Find where the given text appears and provide that cell's center as [x, y] coordinate. 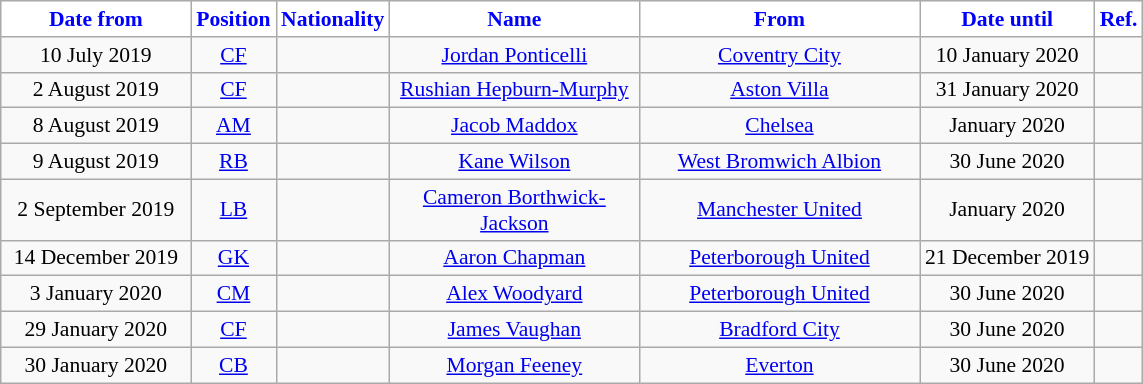
Date from [96, 19]
Everton [779, 365]
From [779, 19]
Cameron Borthwick-Jackson [514, 210]
James Vaughan [514, 330]
21 December 2019 [1008, 258]
Coventry City [779, 55]
10 January 2020 [1008, 55]
Kane Wilson [514, 162]
29 January 2020 [96, 330]
Alex Woodyard [514, 294]
Jordan Ponticelli [514, 55]
3 January 2020 [96, 294]
9 August 2019 [96, 162]
31 January 2020 [1008, 90]
Bradford City [779, 330]
Aston Villa [779, 90]
CB [234, 365]
Ref. [1119, 19]
Chelsea [779, 126]
8 August 2019 [96, 126]
Date until [1008, 19]
Morgan Feeney [514, 365]
14 December 2019 [96, 258]
RB [234, 162]
GK [234, 258]
2 August 2019 [96, 90]
Name [514, 19]
30 January 2020 [96, 365]
Position [234, 19]
West Bromwich Albion [779, 162]
AM [234, 126]
Jacob Maddox [514, 126]
Rushian Hepburn-Murphy [514, 90]
10 July 2019 [96, 55]
2 September 2019 [96, 210]
CM [234, 294]
Aaron Chapman [514, 258]
LB [234, 210]
Nationality [332, 19]
Manchester United [779, 210]
